For the text-containing cell, return its midpoint in (x, y) coordinate format. 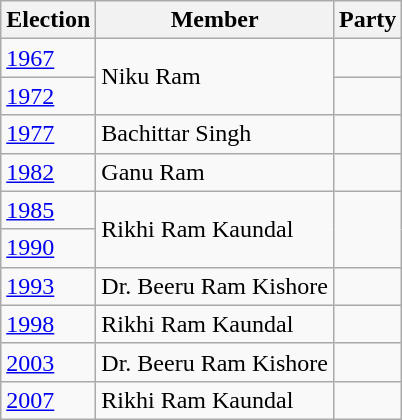
Party (367, 20)
1993 (48, 286)
Election (48, 20)
1990 (48, 248)
1998 (48, 324)
1985 (48, 210)
Bachittar Singh (215, 134)
Niku Ram (215, 77)
1972 (48, 96)
2007 (48, 400)
1967 (48, 58)
1982 (48, 172)
Ganu Ram (215, 172)
Member (215, 20)
1977 (48, 134)
2003 (48, 362)
